Search for the cell housing the specified text and yield its (x, y) center coordinate. 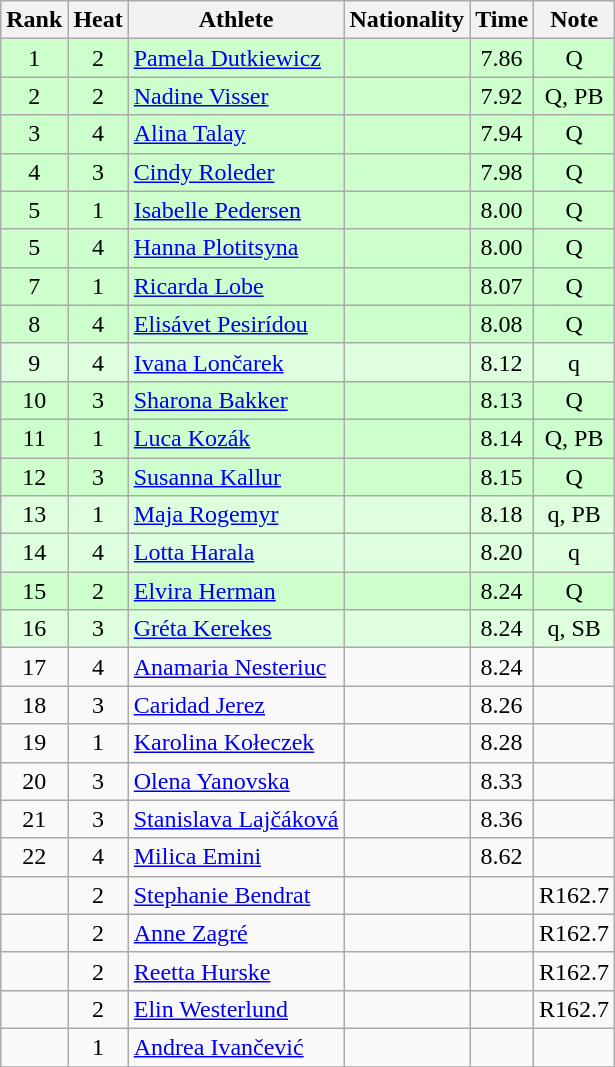
21 (34, 819)
Elisávet Pesirídou (236, 324)
8.33 (502, 781)
q, PB (574, 515)
Luca Kozák (236, 438)
Lotta Harala (236, 553)
Elvira Herman (236, 591)
Pamela Dutkiewicz (236, 58)
Stanislava Lajčáková (236, 819)
Alina Talay (236, 134)
7 (34, 286)
13 (34, 515)
Caridad Jerez (236, 705)
Ivana Lončarek (236, 362)
8.15 (502, 477)
Anne Zagré (236, 933)
8.20 (502, 553)
18 (34, 705)
Cindy Roleder (236, 172)
Gréta Kerekes (236, 629)
11 (34, 438)
Nationality (407, 20)
20 (34, 781)
8.18 (502, 515)
Reetta Hurske (236, 971)
Andrea Ivančević (236, 1047)
8.36 (502, 819)
Time (502, 20)
16 (34, 629)
8.62 (502, 857)
7.92 (502, 96)
8.28 (502, 743)
Sharona Bakker (236, 400)
Elin Westerlund (236, 1009)
8.13 (502, 400)
Maja Rogemyr (236, 515)
14 (34, 553)
Hanna Plotitsyna (236, 248)
Heat (98, 20)
Olena Yanovska (236, 781)
9 (34, 362)
15 (34, 591)
8.14 (502, 438)
Rank (34, 20)
Karolina Kołeczek (236, 743)
12 (34, 477)
Athlete (236, 20)
17 (34, 667)
8 (34, 324)
7.98 (502, 172)
Nadine Visser (236, 96)
8.08 (502, 324)
Stephanie Bendrat (236, 895)
7.86 (502, 58)
8.07 (502, 286)
Susanna Kallur (236, 477)
7.94 (502, 134)
19 (34, 743)
Anamaria Nesteriuc (236, 667)
22 (34, 857)
Milica Emini (236, 857)
Note (574, 20)
10 (34, 400)
Isabelle Pedersen (236, 210)
q, SB (574, 629)
8.26 (502, 705)
Ricarda Lobe (236, 286)
8.12 (502, 362)
